Return [x, y] of the center of cell containing provided text 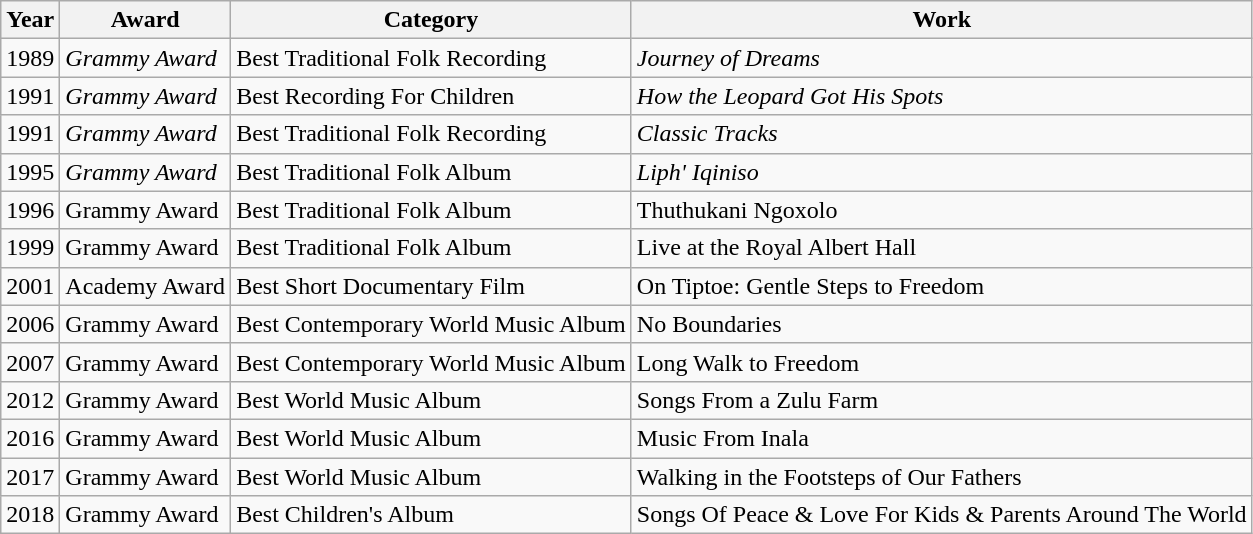
2016 [30, 438]
2018 [30, 515]
Journey of Dreams [942, 58]
No Boundaries [942, 324]
2007 [30, 362]
2017 [30, 477]
Songs From a Zulu Farm [942, 400]
Long Walk to Freedom [942, 362]
Work [942, 20]
Best Short Documentary Film [432, 286]
Category [432, 20]
1996 [30, 210]
Best Recording For Children [432, 96]
Live at the Royal Albert Hall [942, 248]
Award [146, 20]
2001 [30, 286]
Classic Tracks [942, 134]
1989 [30, 58]
Walking in the Footsteps of Our Fathers [942, 477]
How the Leopard Got His Spots [942, 96]
1995 [30, 172]
Liph' Iqiniso [942, 172]
Music From Inala [942, 438]
1999 [30, 248]
On Tiptoe: Gentle Steps to Freedom [942, 286]
2006 [30, 324]
Best Children's Album [432, 515]
Songs Of Peace & Love For Kids & Parents Around The World [942, 515]
Thuthukani Ngoxolo [942, 210]
2012 [30, 400]
Year [30, 20]
Academy Award [146, 286]
